Scan for the cell matching the given text and deliver its (x, y) coordinate at center. 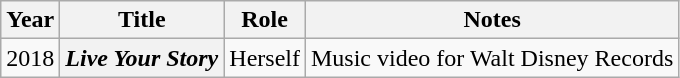
Role (265, 20)
Title (142, 20)
Year (30, 20)
Live Your Story (142, 58)
Herself (265, 58)
Notes (492, 20)
Music video for Walt Disney Records (492, 58)
2018 (30, 58)
